Return [x, y] of the center of cell containing provided text 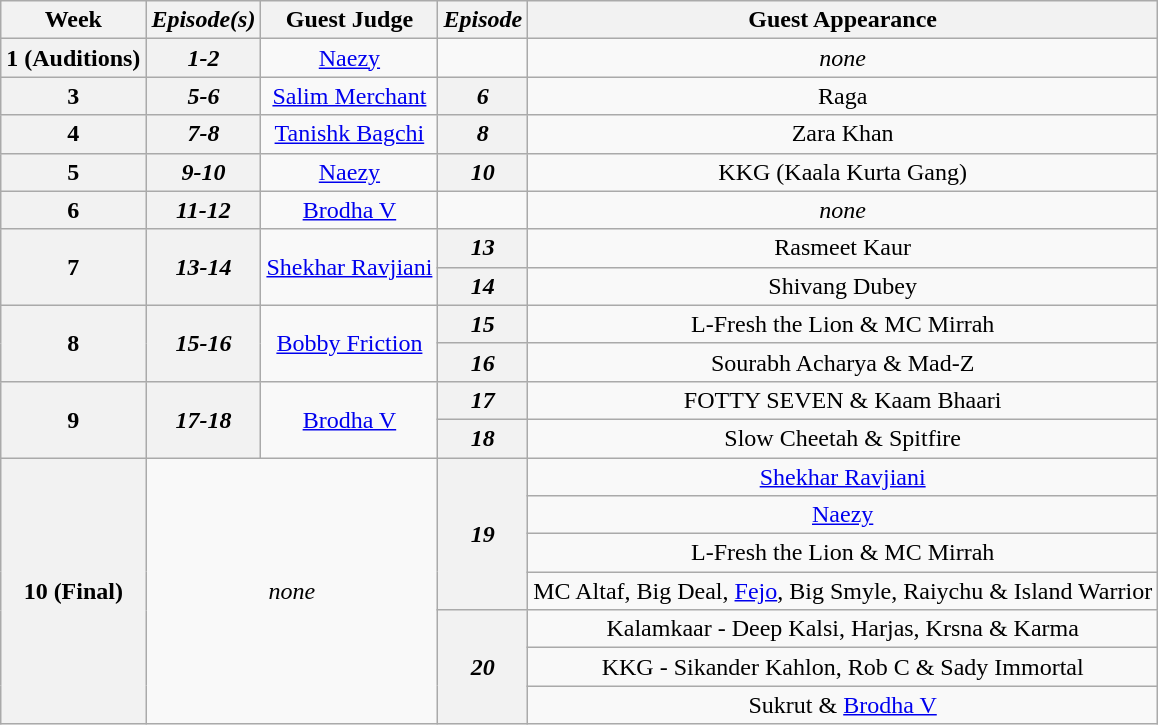
Sukrut & Brodha V [843, 705]
Tanishk Bagchi [350, 134]
10 [483, 172]
Slow Cheetah & Spitfire [843, 438]
14 [483, 286]
7-8 [204, 134]
5 [74, 172]
18 [483, 438]
KKG - Sikander Kahlon, Rob C & Sady Immortal [843, 667]
Salim Merchant [350, 96]
10 (Final) [74, 591]
Zara Khan [843, 134]
20 [483, 667]
7 [74, 267]
Episode(s) [204, 20]
Sourabh Acharya & Mad-Z [843, 362]
Guest Judge [350, 20]
9-10 [204, 172]
Guest Appearance [843, 20]
MC Altaf, Big Deal, Fejo, Big Smyle, Raiychu & Island Warrior [843, 591]
Kalamkaar - Deep Kalsi, Harjas, Krsna & Karma [843, 629]
3 [74, 96]
4 [74, 134]
17 [483, 400]
11-12 [204, 210]
1 (Auditions) [74, 58]
Episode [483, 20]
16 [483, 362]
Rasmeet Kaur [843, 248]
9 [74, 419]
KKG (Kaala Kurta Gang) [843, 172]
5-6 [204, 96]
Bobby Friction [350, 343]
1-2 [204, 58]
15-16 [204, 343]
13 [483, 248]
Raga [843, 96]
15 [483, 324]
Shivang Dubey [843, 286]
17-18 [204, 419]
13-14 [204, 267]
FOTTY SEVEN & Kaam Bhaari [843, 400]
19 [483, 534]
Week [74, 20]
